Return (X, Y) of the center of cell containing provided text 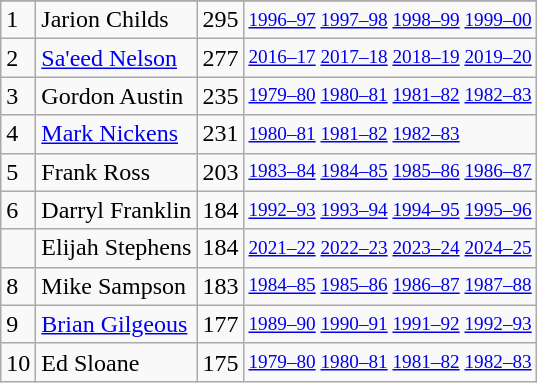
277 (220, 58)
2021–22 2022–23 2023–24 2024–25 (390, 248)
10 (18, 362)
Brian Gilgeous (116, 324)
1980–81 1981–82 1982–83 (390, 134)
4 (18, 134)
1996–97 1997–98 1998–99 1999–00 (390, 20)
Jarion Childs (116, 20)
Mike Sampson (116, 286)
5 (18, 172)
235 (220, 96)
8 (18, 286)
1 (18, 20)
203 (220, 172)
Elijah Stephens (116, 248)
Gordon Austin (116, 96)
183 (220, 286)
Ed Sloane (116, 362)
Darryl Franklin (116, 210)
2 (18, 58)
295 (220, 20)
1984–85 1985–86 1986–87 1987–88 (390, 286)
1983–84 1984–85 1985–86 1986–87 (390, 172)
Mark Nickens (116, 134)
6 (18, 210)
1989–90 1990–91 1991–92 1992–93 (390, 324)
2016–17 2017–18 2018–19 2019–20 (390, 58)
9 (18, 324)
Sa'eed Nelson (116, 58)
177 (220, 324)
Frank Ross (116, 172)
3 (18, 96)
231 (220, 134)
175 (220, 362)
1992–93 1993–94 1994–95 1995–96 (390, 210)
